Locate the cell with the specified text and output its (x, y) center coordinate. 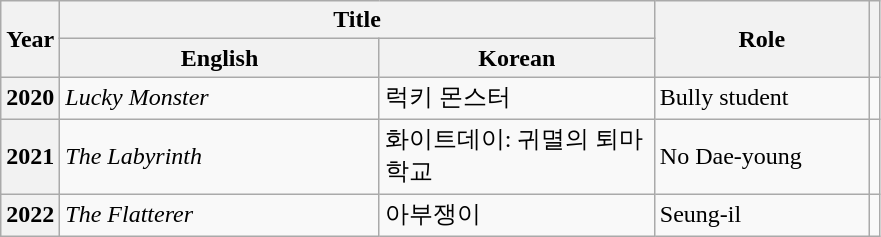
2020 (30, 98)
아부쟁이 (516, 216)
Lucky Monster (220, 98)
No Dae-young (762, 156)
2021 (30, 156)
럭키 몬스터 (516, 98)
Bully student (762, 98)
Title (358, 20)
The Labyrinth (220, 156)
Korean (516, 58)
화이트데이: 귀멸의 퇴마학교 (516, 156)
2022 (30, 216)
Role (762, 39)
English (220, 58)
The Flatterer (220, 216)
Year (30, 39)
Seung-il (762, 216)
